For the text-containing cell, return its midpoint in (X, Y) coordinate format. 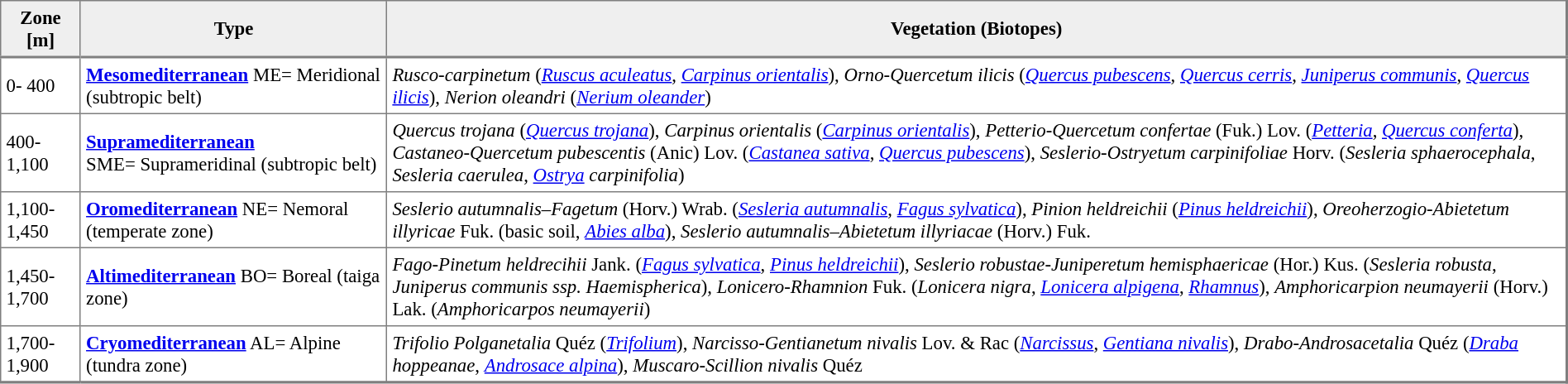
Altimediterranean BO= Boreal (taiga zone) (233, 286)
Mesomediterranean ME= Meridional (subtropic belt) (233, 85)
1,700- 1,900 (41, 354)
Zone [m] (41, 29)
Cryomediterranean AL= Alpine (tundra zone) (233, 354)
Supramediterranean SME= Suprameridinal (subtropic belt) (233, 152)
0- 400 (41, 85)
Oromediterranean NE= Nemoral (temperate zone) (233, 220)
Type (233, 29)
Vegetation (Biotopes) (978, 29)
1,450- 1,700 (41, 286)
400- 1,100 (41, 152)
1,100- 1,450 (41, 220)
